For the text-containing cell, return its midpoint in (X, Y) coordinate format. 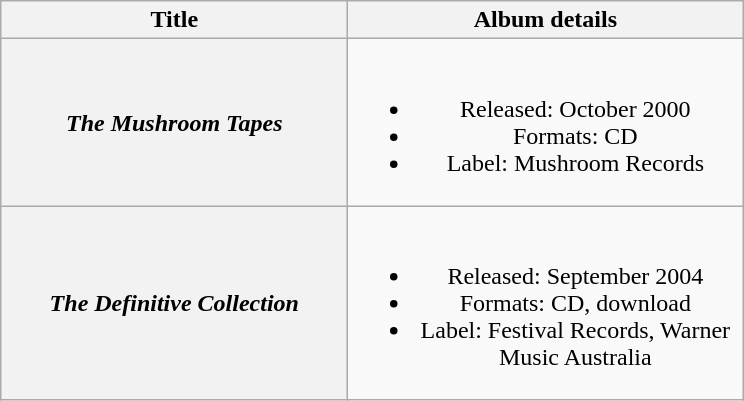
Title (174, 20)
The Mushroom Tapes (174, 122)
The Definitive Collection (174, 303)
Released: October 2000Formats: CDLabel: Mushroom Records (546, 122)
Album details (546, 20)
Released: September 2004Formats: CD, downloadLabel: Festival Records, Warner Music Australia (546, 303)
